Determine the [x, y] coordinate at the center of the cell enclosing the given text.  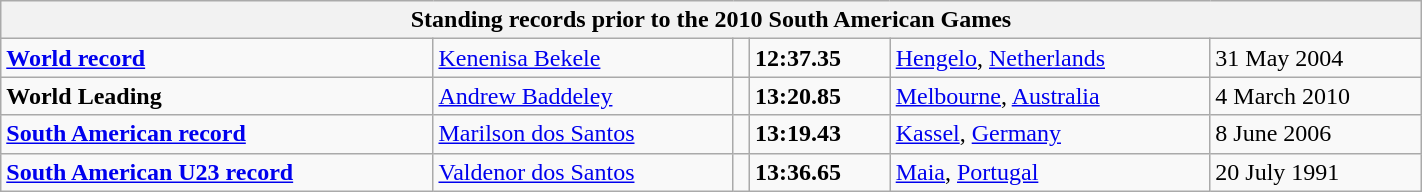
13:20.85 [820, 96]
Valdenor dos Santos [583, 172]
31 May 2004 [1316, 58]
Andrew Baddeley [583, 96]
South American U23 record [217, 172]
20 July 1991 [1316, 172]
12:37.35 [820, 58]
South American record [217, 134]
Standing records prior to the 2010 South American Games [711, 20]
13:36.65 [820, 172]
World Leading [217, 96]
Kassel, Germany [1050, 134]
Melbourne, Australia [1050, 96]
World record [217, 58]
4 March 2010 [1316, 96]
Kenenisa Bekele [583, 58]
Hengelo, Netherlands [1050, 58]
Marilson dos Santos [583, 134]
13:19.43 [820, 134]
8 June 2006 [1316, 134]
Maia, Portugal [1050, 172]
